Detect which cell encompasses the target text, then output its [x, y] center coordinate. 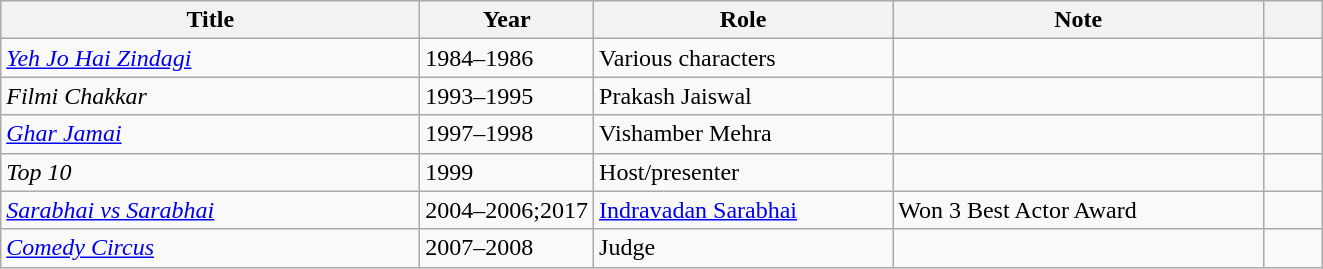
Comedy Circus [210, 248]
1993–1995 [507, 96]
2004–2006;2017 [507, 210]
Prakash Jaiswal [744, 96]
1999 [507, 172]
Role [744, 20]
Won 3 Best Actor Award [1078, 210]
Judge [744, 248]
Host/presenter [744, 172]
Indravadan Sarabhai [744, 210]
Year [507, 20]
Filmi Chakkar [210, 96]
Yeh Jo Hai Zindagi [210, 58]
2007–2008 [507, 248]
Top 10 [210, 172]
1984–1986 [507, 58]
Vishamber Mehra [744, 134]
Note [1078, 20]
Ghar Jamai [210, 134]
1997–1998 [507, 134]
Various characters [744, 58]
Sarabhai vs Sarabhai [210, 210]
Title [210, 20]
